Find where the given text appears and provide that cell's center as (X, Y) coordinate. 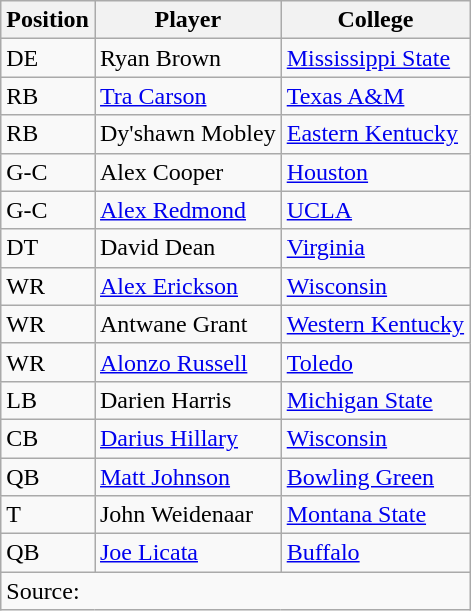
Alex Cooper (188, 172)
LB (48, 400)
Player (188, 20)
Matt Johnson (188, 477)
David Dean (188, 248)
Texas A&M (375, 96)
John Weidenaar (188, 515)
Western Kentucky (375, 324)
Montana State (375, 515)
Michigan State (375, 400)
Darius Hillary (188, 438)
College (375, 20)
Eastern Kentucky (375, 134)
Joe Licata (188, 553)
T (48, 515)
DE (48, 58)
Buffalo (375, 553)
DT (48, 248)
Dy'shawn Mobley (188, 134)
Ryan Brown (188, 58)
CB (48, 438)
Houston (375, 172)
Source: (236, 591)
Mississippi State (375, 58)
Alex Erickson (188, 286)
Antwane Grant (188, 324)
Alonzo Russell (188, 362)
Alex Redmond (188, 210)
Tra Carson (188, 96)
Bowling Green (375, 477)
UCLA (375, 210)
Virginia (375, 248)
Darien Harris (188, 400)
Toledo (375, 362)
Position (48, 20)
